Determine the [X, Y] coordinate at the center of the cell enclosing the given text.  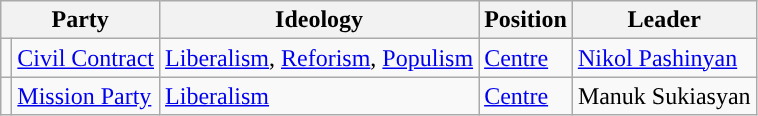
Ideology [320, 20]
Civil Contract [86, 58]
Liberalism [320, 96]
Manuk Sukiasyan [664, 96]
Liberalism, Reforism, Populism [320, 58]
Leader [664, 20]
Position [526, 20]
Party [80, 20]
Mission Party [86, 96]
Nikol Pashinyan [664, 58]
